Extract the [x, y] coordinate from the center of the cell holding the provided text.  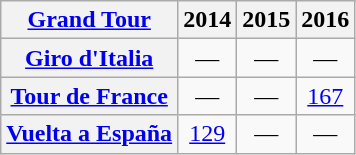
2016 [326, 20]
Vuelta a España [90, 134]
129 [208, 134]
167 [326, 96]
Tour de France [90, 96]
Grand Tour [90, 20]
2014 [208, 20]
2015 [266, 20]
Giro d'Italia [90, 58]
